Identify which cell holds the provided text, then report its (X, Y) central coordinate. 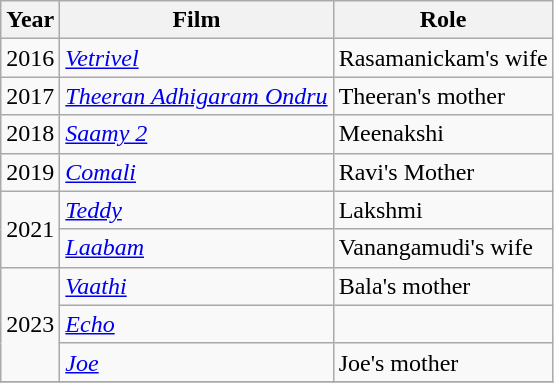
Vanangamudi's wife (443, 248)
2021 (30, 229)
Vetrivel (196, 58)
Theeran's mother (443, 96)
2017 (30, 96)
Vaathi (196, 286)
2019 (30, 172)
2018 (30, 134)
Laabam (196, 248)
Meenakshi (443, 134)
Role (443, 20)
Joe's mother (443, 362)
Joe (196, 362)
Saamy 2 (196, 134)
Rasamanickam's wife (443, 58)
Comali (196, 172)
Ravi's Mother (443, 172)
2016 (30, 58)
Year (30, 20)
Theeran Adhigaram Ondru (196, 96)
Bala's mother (443, 286)
Echo (196, 324)
Lakshmi (443, 210)
Film (196, 20)
2023 (30, 324)
Teddy (196, 210)
